Provide the (x, y) coordinate of the cell's center where the given text is located.  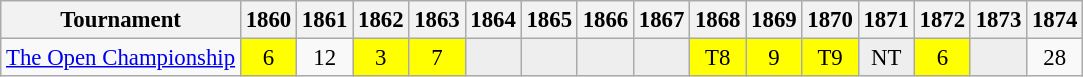
The Open Championship (121, 58)
Tournament (121, 20)
1864 (493, 20)
1871 (886, 20)
1861 (325, 20)
9 (774, 58)
1872 (942, 20)
1866 (605, 20)
T9 (830, 58)
1873 (998, 20)
1865 (549, 20)
1860 (268, 20)
3 (381, 58)
1869 (774, 20)
NT (886, 58)
1867 (661, 20)
28 (1055, 58)
1868 (718, 20)
1874 (1055, 20)
T8 (718, 58)
12 (325, 58)
7 (437, 58)
1863 (437, 20)
1862 (381, 20)
1870 (830, 20)
